Search for the cell housing the specified text and yield its [X, Y] center coordinate. 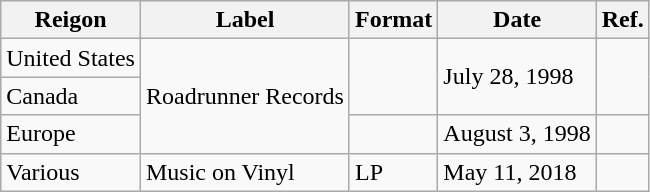
Format [393, 20]
LP [393, 172]
May 11, 2018 [517, 172]
Music on Vinyl [244, 172]
Ref. [622, 20]
Canada [71, 96]
Various [71, 172]
United States [71, 58]
Date [517, 20]
August 3, 1998 [517, 134]
July 28, 1998 [517, 77]
Europe [71, 134]
Label [244, 20]
Reigon [71, 20]
Roadrunner Records [244, 96]
